Provide the (X, Y) coordinate of the cell's center where the given text is located.  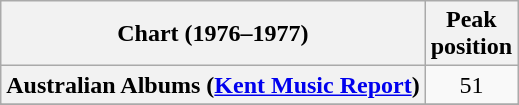
Chart (1976–1977) (213, 34)
Australian Albums (Kent Music Report) (213, 85)
51 (471, 85)
Peak position (471, 34)
